Detect which cell encompasses the target text, then output its (x, y) center coordinate. 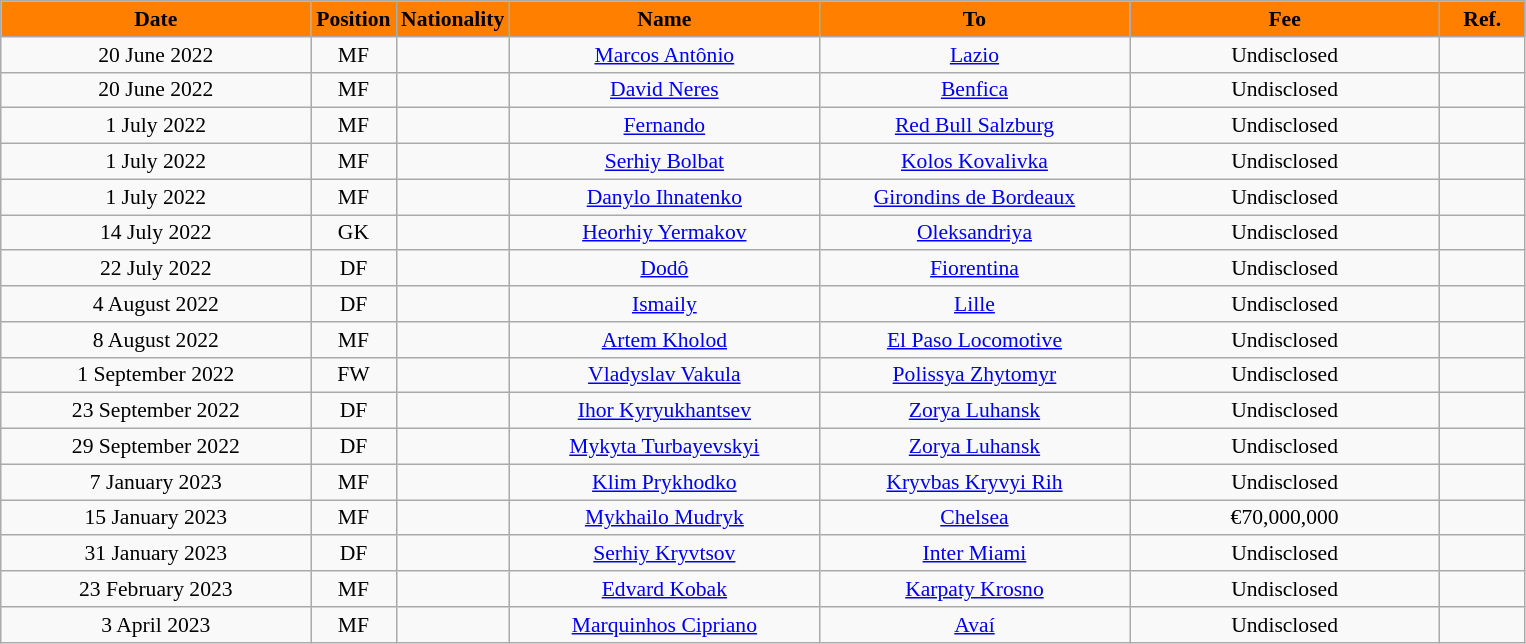
8 August 2022 (156, 340)
Avaí (974, 625)
29 September 2022 (156, 447)
El Paso Locomotive (974, 340)
Ref. (1482, 19)
Ihor Kyryukhantsev (664, 411)
Edvard Kobak (664, 589)
To (974, 19)
23 September 2022 (156, 411)
Serhiy Bolbat (664, 162)
Fee (1285, 19)
Lazio (974, 55)
Red Bull Salzburg (974, 126)
Chelsea (974, 518)
7 January 2023 (156, 482)
FW (354, 375)
Mykyta Turbayevskyi (664, 447)
Lille (974, 304)
Serhiy Kryvtsov (664, 554)
Nationality (452, 19)
Position (354, 19)
Heorhiy Yermakov (664, 233)
Inter Miami (974, 554)
Fiorentina (974, 269)
Ismaily (664, 304)
Dodô (664, 269)
Girondins de Bordeaux (974, 197)
Klim Prykhodko (664, 482)
Artem Kholod (664, 340)
22 July 2022 (156, 269)
Danylo Ihnatenko (664, 197)
Kryvbas Kryvyi Rih (974, 482)
Karpaty Krosno (974, 589)
31 January 2023 (156, 554)
Polissya Zhytomyr (974, 375)
Fernando (664, 126)
GK (354, 233)
Name (664, 19)
Mykhailo Mudryk (664, 518)
4 August 2022 (156, 304)
Oleksandriya (974, 233)
15 January 2023 (156, 518)
23 February 2023 (156, 589)
David Neres (664, 90)
Marquinhos Cipriano (664, 625)
Benfica (974, 90)
Marcos Antônio (664, 55)
Kolos Kovalivka (974, 162)
Date (156, 19)
3 April 2023 (156, 625)
14 July 2022 (156, 233)
€70,000,000 (1285, 518)
Vladyslav Vakula (664, 375)
1 September 2022 (156, 375)
